From the cell containing the given text, extract its center point as [x, y] coordinate. 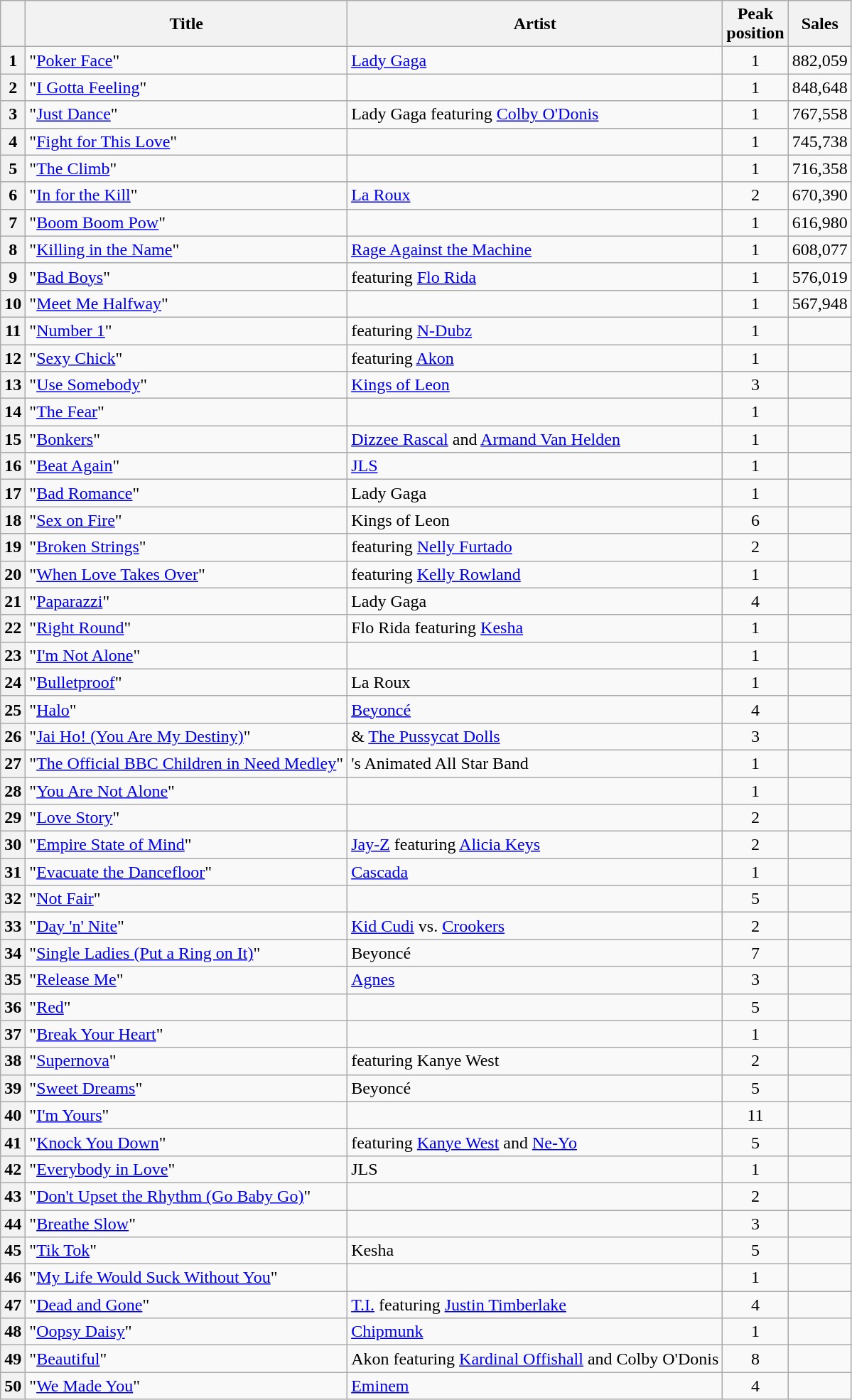
Sales [820, 24]
Peakposition [755, 24]
"The Climb" [186, 168]
36 [13, 1007]
"Sex on Fire" [186, 520]
T.I. featuring Justin Timberlake [535, 1305]
44 [13, 1223]
35 [13, 980]
12 [13, 357]
"Break Your Heart" [186, 1034]
33 [13, 926]
Jay-Z featuring Alicia Keys [535, 845]
30 [13, 845]
Cascada [535, 872]
featuring Kelly Rowland [535, 574]
20 [13, 574]
21 [13, 601]
670,390 [820, 195]
"Dead and Gone" [186, 1305]
"Sweet Dreams" [186, 1088]
"Breathe Slow" [186, 1223]
19 [13, 547]
"Day 'n' Nite" [186, 926]
"I Gotta Feeling" [186, 87]
"Empire State of Mind" [186, 845]
Dizzee Rascal and Armand Van Helden [535, 439]
50 [13, 1386]
"Supernova" [186, 1061]
"Sexy Chick" [186, 357]
"Bulletproof" [186, 682]
"Bad Boys" [186, 276]
745,738 [820, 141]
"Number 1" [186, 330]
46 [13, 1278]
"Killing in the Name" [186, 249]
24 [13, 682]
Eminem [535, 1386]
34 [13, 953]
"Bonkers" [186, 439]
"I'm Yours" [186, 1115]
"The Official BBC Children in Need Medley" [186, 763]
featuring N-Dubz [535, 330]
716,358 [820, 168]
43 [13, 1196]
"Meet Me Halfway" [186, 303]
featuring Akon [535, 357]
Lady Gaga featuring Colby O'Donis [535, 114]
Title [186, 24]
17 [13, 493]
37 [13, 1034]
40 [13, 1115]
18 [13, 520]
49 [13, 1359]
Kesha [535, 1251]
767,558 [820, 114]
"In for the Kill" [186, 195]
39 [13, 1088]
"We Made You" [186, 1386]
"Tik Tok" [186, 1251]
10 [13, 303]
23 [13, 655]
"Red" [186, 1007]
567,948 [820, 303]
616,980 [820, 222]
14 [13, 412]
32 [13, 899]
"Just Dance" [186, 114]
"Beat Again" [186, 466]
"Broken Strings" [186, 547]
15 [13, 439]
"Use Somebody" [186, 385]
"Beautiful" [186, 1359]
featuring Kanye West [535, 1061]
882,059 [820, 60]
Chipmunk [535, 1332]
Kid Cudi vs. Crookers [535, 926]
26 [13, 736]
29 [13, 818]
featuring Kanye West and Ne-Yo [535, 1142]
& The Pussycat Dolls [535, 736]
Rage Against the Machine [535, 249]
22 [13, 628]
featuring Nelly Furtado [535, 547]
16 [13, 466]
"When Love Takes Over" [186, 574]
"Fight for This Love" [186, 141]
"Right Round" [186, 628]
13 [13, 385]
"My Life Would Suck Without You" [186, 1278]
Flo Rida featuring Kesha [535, 628]
"I'm Not Alone" [186, 655]
"Everybody in Love" [186, 1169]
848,648 [820, 87]
576,019 [820, 276]
"Evacuate the Dancefloor" [186, 872]
28 [13, 791]
"You Are Not Alone" [186, 791]
"Jai Ho! (You Are My Destiny)" [186, 736]
featuring Flo Rida [535, 276]
"The Fear" [186, 412]
47 [13, 1305]
27 [13, 763]
"Oopsy Daisy" [186, 1332]
"Paparazzi" [186, 601]
42 [13, 1169]
"Single Ladies (Put a Ring on It)" [186, 953]
38 [13, 1061]
"Knock You Down" [186, 1142]
"Not Fair" [186, 899]
608,077 [820, 249]
"Bad Romance" [186, 493]
"Boom Boom Pow" [186, 222]
"Release Me" [186, 980]
"Halo" [186, 709]
Artist [535, 24]
48 [13, 1332]
31 [13, 872]
"Love Story" [186, 818]
9 [13, 276]
Akon featuring Kardinal Offishall and Colby O'Donis [535, 1359]
41 [13, 1142]
Agnes [535, 980]
"Don't Upset the Rhythm (Go Baby Go)" [186, 1196]
's Animated All Star Band [535, 763]
45 [13, 1251]
25 [13, 709]
"Poker Face" [186, 60]
